For the text-containing cell, return its midpoint in (X, Y) coordinate format. 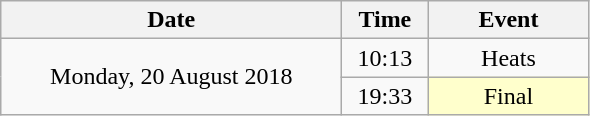
Time (385, 20)
Final (508, 96)
10:13 (385, 58)
Date (172, 20)
Monday, 20 August 2018 (172, 77)
Event (508, 20)
19:33 (385, 96)
Heats (508, 58)
